Search for the cell housing the specified text and yield its [x, y] center coordinate. 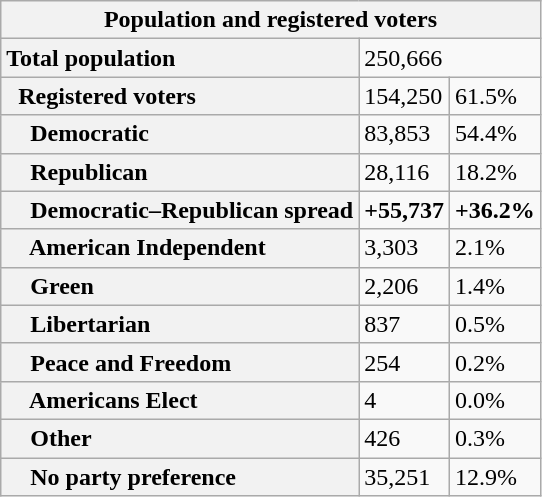
0.3% [494, 438]
+55,737 [404, 210]
Republican [180, 172]
Democratic–Republican spread [180, 210]
Democratic [180, 134]
0.2% [494, 362]
3,303 [404, 248]
0.0% [494, 400]
Total population [180, 58]
Libertarian [180, 324]
Population and registered voters [270, 20]
No party preference [180, 477]
250,666 [450, 58]
Registered voters [180, 96]
18.2% [494, 172]
28,116 [404, 172]
54.4% [494, 134]
61.5% [494, 96]
2.1% [494, 248]
1.4% [494, 286]
426 [404, 438]
2,206 [404, 286]
12.9% [494, 477]
254 [404, 362]
83,853 [404, 134]
Other [180, 438]
35,251 [404, 477]
Green [180, 286]
+36.2% [494, 210]
4 [404, 400]
Peace and Freedom [180, 362]
Americans Elect [180, 400]
837 [404, 324]
154,250 [404, 96]
American Independent [180, 248]
0.5% [494, 324]
